Identify which cell holds the provided text, then report its (x, y) central coordinate. 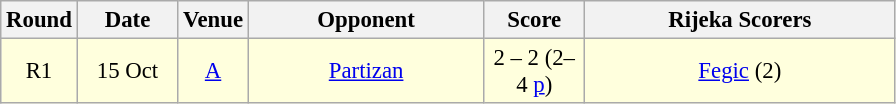
Venue (214, 20)
Date (128, 20)
Opponent (366, 20)
Partizan (366, 72)
A (214, 72)
Fegic (2) (740, 72)
Score (534, 20)
Round (39, 20)
Rijeka Scorers (740, 20)
15 Oct (128, 72)
R1 (39, 72)
2 – 2 (2–4 p) (534, 72)
